Return the (x, y) coordinate for the center point of the cell that contains the specified text.  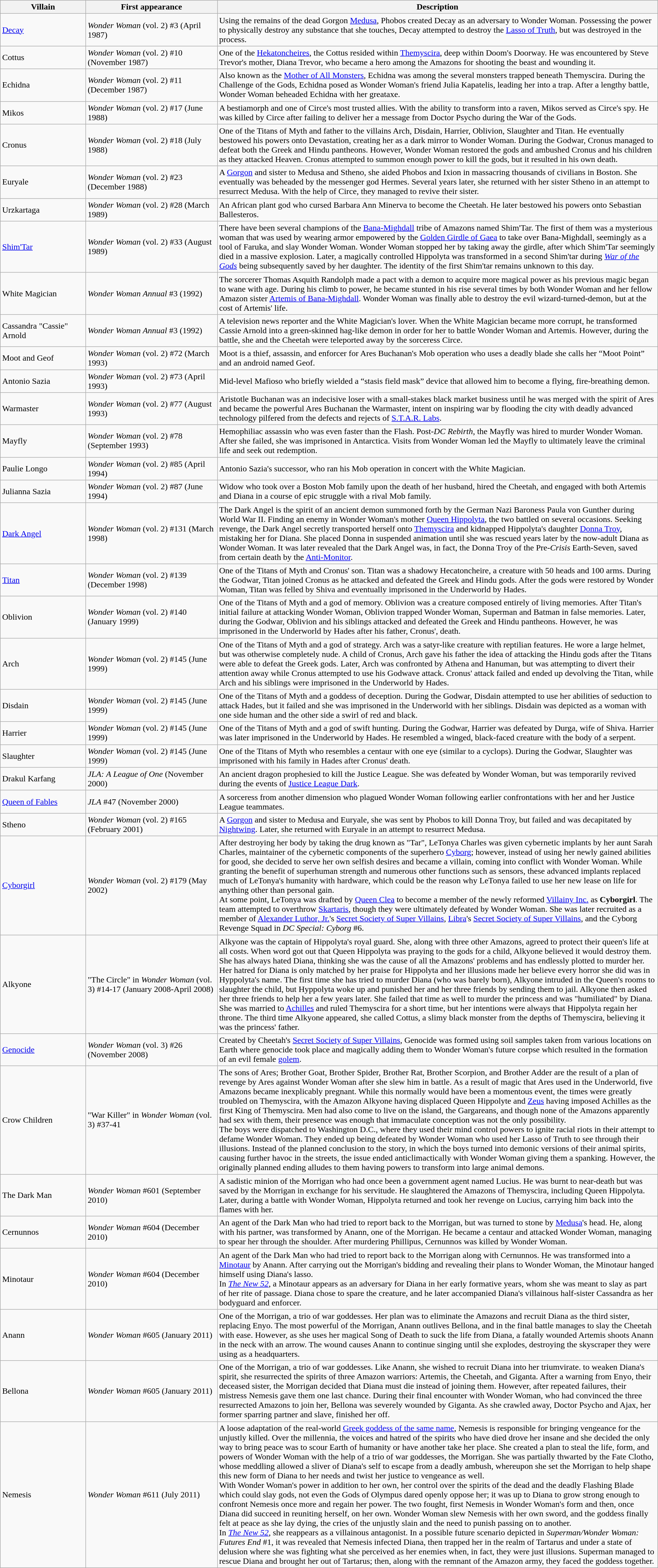
Cernunnos (43, 1232)
Slaughter (43, 756)
Wonder Woman (vol. 2) #73 (April 1993) (151, 381)
Nemesis (43, 1495)
Warmaster (43, 409)
Wonder Woman (vol. 2) #72 (March 1993) (151, 358)
Shim'Tar (43, 247)
JLA #47 (November 2000) (151, 801)
Dark Angel (43, 534)
Wonder Woman #601 (September 2010) (151, 1195)
Wonder Woman (vol. 2) #10 (November 1987) (151, 58)
Genocide (43, 1050)
Wonder Woman #611 (July 2011) (151, 1495)
Cronus (43, 145)
Wonder Woman (vol. 2) #87 (June 1994) (151, 491)
Cyborgirl (43, 885)
Description (437, 7)
Villain (43, 7)
Wonder Woman (vol. 2) #11 (December 1987) (151, 85)
Wonder Woman (vol. 2) #131 (March 1998) (151, 534)
Echidna (43, 85)
Stheno (43, 825)
Wonder Woman (vol. 2) #165 (February 2001) (151, 825)
Wonder Woman (vol. 2) #77 (August 1993) (151, 409)
Wonder Woman (vol. 2) #140 (January 1999) (151, 617)
Wonder Woman (vol. 2) #33 (August 1989) (151, 247)
Oblivion (43, 617)
Arch (43, 664)
Harrier (43, 733)
An African plant god who cursed Barbara Ann Minerva to become the Cheetah. He later bestowed his powers onto Sebastian Ballesteros. (437, 209)
Wonder Woman (vol. 2) #3 (April 1987) (151, 30)
Wonder Woman (vol. 3) #26 (November 2008) (151, 1050)
Disdain (43, 705)
Mayfly (43, 441)
Euryale (43, 182)
Antonio Sazia's successor, who ran his Mob operation in concert with the White Magician. (437, 469)
Drakul Karfang (43, 779)
A sorceress from another dimension who plagued Wonder Woman following earlier confrontations with her and her Justice League teammates. (437, 801)
Wonder Woman (vol. 2) #17 (June 1988) (151, 112)
Alkyone (43, 984)
Wonder Woman (vol. 2) #78 (September 1993) (151, 441)
JLA: A League of One (November 2000) (151, 779)
Urzkartaga (43, 209)
Mikos (43, 112)
Wonder Woman (vol. 2) #18 (July 1988) (151, 145)
Julianna Sazia (43, 491)
First appearance (151, 7)
Wonder Woman (vol. 2) #28 (March 1989) (151, 209)
Paulie Longo (43, 469)
Wonder Woman (vol. 2) #139 (December 1998) (151, 580)
Cottus (43, 58)
White Magician (43, 293)
Cassandra "Cassie" Arnold (43, 330)
Minotaur (43, 1279)
"War Killer" in Wonder Woman (vol. 3) #37-41 (151, 1120)
The Dark Man (43, 1195)
Crow Children (43, 1120)
Bellona (43, 1391)
Anann (43, 1335)
Wonder Woman (vol. 2) #85 (April 1994) (151, 469)
Moot and Geof (43, 358)
"The Circle" in Wonder Woman (vol. 3) #14-17 (January 2008-April 2008) (151, 984)
Queen of Fables (43, 801)
Decay (43, 30)
Titan (43, 580)
Wonder Woman (vol. 2) #23 (December 1988) (151, 182)
Antonio Sazia (43, 381)
Mid-level Mafioso who briefly wielded a “stasis field mask” device that allowed him to become a flying, fire-breathing demon. (437, 381)
Wonder Woman (vol. 2) #179 (May 2002) (151, 885)
